From the cell containing the given text, extract its center point as (X, Y) coordinate. 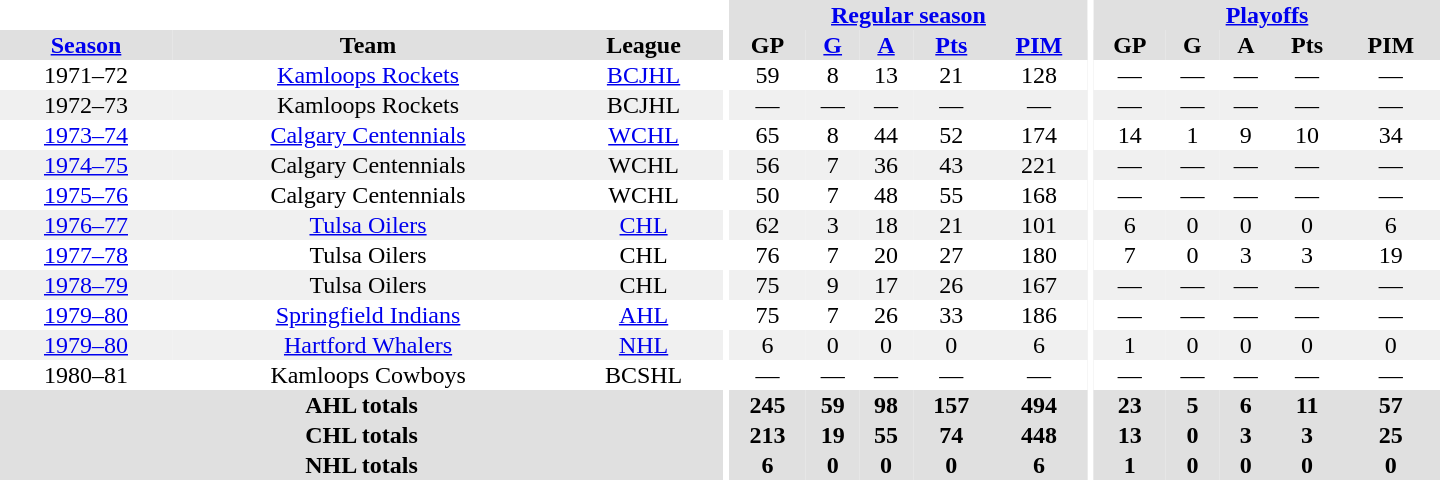
98 (886, 405)
36 (886, 165)
494 (1039, 405)
Playoffs (1267, 15)
Season (86, 45)
AHL totals (362, 405)
Kamloops Cowboys (368, 375)
57 (1391, 405)
1974–75 (86, 165)
128 (1039, 75)
18 (886, 225)
221 (1039, 165)
167 (1039, 285)
448 (1039, 435)
NHL totals (362, 465)
48 (886, 195)
1972–73 (86, 105)
AHL (644, 315)
44 (886, 135)
157 (952, 405)
1978–79 (86, 285)
213 (768, 435)
174 (1039, 135)
186 (1039, 315)
1975–76 (86, 195)
245 (768, 405)
62 (768, 225)
168 (1039, 195)
52 (952, 135)
1980–81 (86, 375)
34 (1391, 135)
23 (1130, 405)
CHL totals (362, 435)
NHL (644, 345)
56 (768, 165)
1973–74 (86, 135)
65 (768, 135)
74 (952, 435)
League (644, 45)
5 (1192, 405)
Hartford Whalers (368, 345)
Regular season (908, 15)
1971–72 (86, 75)
14 (1130, 135)
27 (952, 255)
43 (952, 165)
180 (1039, 255)
50 (768, 195)
BCSHL (644, 375)
1977–78 (86, 255)
76 (768, 255)
1976–77 (86, 225)
101 (1039, 225)
33 (952, 315)
20 (886, 255)
Springfield Indians (368, 315)
11 (1306, 405)
Team (368, 45)
10 (1306, 135)
17 (886, 285)
25 (1391, 435)
